Identify which cell holds the provided text, then report its (X, Y) central coordinate. 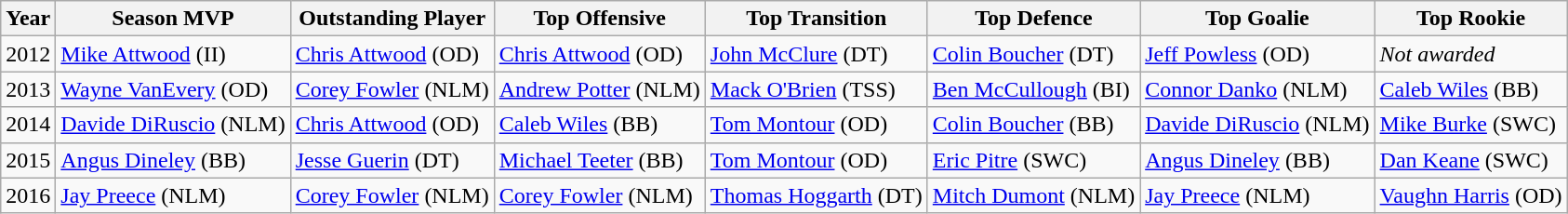
Season MVP (173, 19)
2013 (28, 89)
Year (28, 19)
Not awarded (1471, 54)
Vaughn Harris (OD) (1471, 195)
Top Offensive (599, 19)
Thomas Hoggarth (DT) (817, 195)
Colin Boucher (DT) (1033, 54)
Wayne VanEvery (OD) (173, 89)
Dan Keane (SWC) (1471, 160)
Jesse Guerin (DT) (392, 160)
John McClure (DT) (817, 54)
Top Defence (1033, 19)
Michael Teeter (BB) (599, 160)
Jeff Powless (OD) (1257, 54)
Eric Pitre (SWC) (1033, 160)
Ben McCullough (BI) (1033, 89)
Mack O'Brien (TSS) (817, 89)
2012 (28, 54)
Andrew Potter (NLM) (599, 89)
Colin Boucher (BB) (1033, 125)
Connor Danko (NLM) (1257, 89)
Mitch Dumont (NLM) (1033, 195)
Top Goalie (1257, 19)
Mike Attwood (II) (173, 54)
2015 (28, 160)
Top Rookie (1471, 19)
Mike Burke (SWC) (1471, 125)
Outstanding Player (392, 19)
Top Transition (817, 19)
2016 (28, 195)
2014 (28, 125)
